Identify which cell holds the provided text, then report its (X, Y) central coordinate. 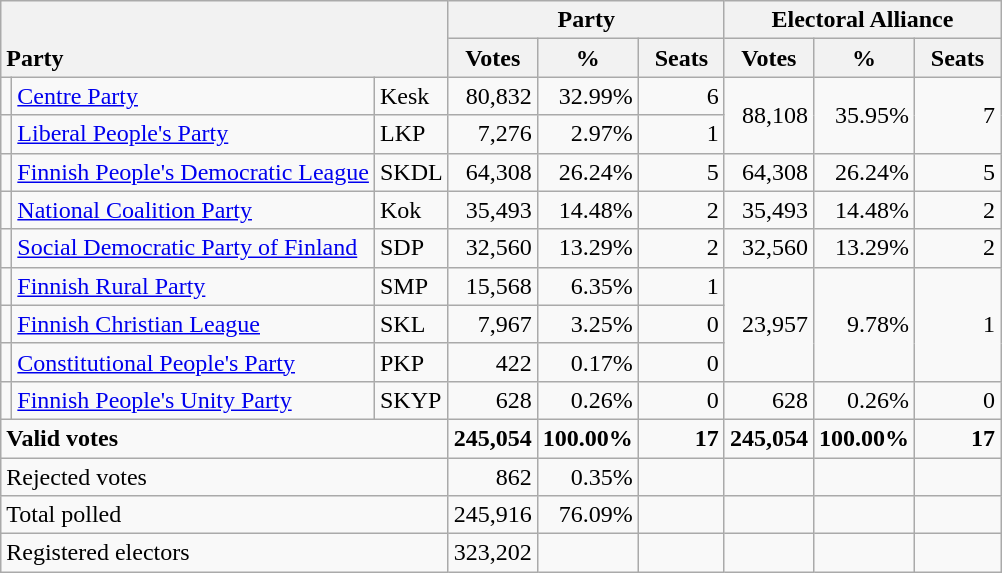
Liberal People's Party (194, 134)
SMP (411, 286)
Finnish People's Unity Party (194, 400)
245,916 (492, 515)
Valid votes (224, 438)
Electoral Alliance (862, 20)
Finnish Rural Party (194, 286)
88,108 (768, 115)
SKDL (411, 172)
35.95% (864, 115)
6.35% (588, 286)
76.09% (588, 515)
Rejected votes (224, 477)
SKL (411, 324)
15,568 (492, 286)
Constitutional People's Party (194, 362)
Registered electors (224, 553)
Kok (411, 210)
7,967 (492, 324)
422 (492, 362)
PKP (411, 362)
80,832 (492, 96)
Kesk (411, 96)
Total polled (224, 515)
0.17% (588, 362)
862 (492, 477)
23,957 (768, 324)
7 (957, 115)
2.97% (588, 134)
LKP (411, 134)
SKYP (411, 400)
National Coalition Party (194, 210)
Centre Party (194, 96)
Finnish Christian League (194, 324)
Social Democratic Party of Finland (194, 248)
SDP (411, 248)
0.35% (588, 477)
Finnish People's Democratic League (194, 172)
323,202 (492, 553)
32.99% (588, 96)
3.25% (588, 324)
7,276 (492, 134)
9.78% (864, 324)
6 (681, 96)
